Locate the cell with the specified text and output its [X, Y] center coordinate. 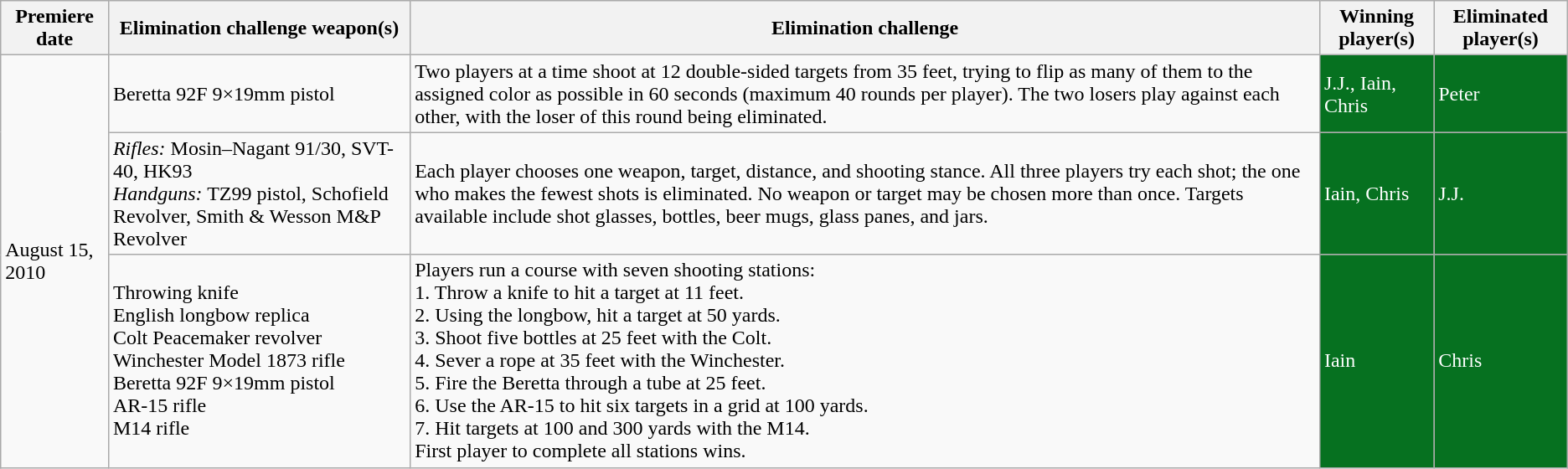
Iain, Chris [1376, 193]
Eliminated player(s) [1501, 28]
Premiere date [55, 28]
Elimination challenge [865, 28]
Iain [1376, 361]
Chris [1501, 361]
Throwing knifeEnglish longbow replicaColt Peacemaker revolverWinchester Model 1873 rifleBeretta 92F 9×19mm pistolAR-15 rifleM14 rifle [259, 361]
J.J., Iain, Chris [1376, 94]
Rifles: Mosin–Nagant 91/30, SVT-40, HK93Handguns: TZ99 pistol, Schofield Revolver, Smith & Wesson M&P Revolver [259, 193]
August 15, 2010 [55, 261]
Beretta 92F 9×19mm pistol [259, 94]
J.J. [1501, 193]
Winning player(s) [1376, 28]
Peter [1501, 94]
Elimination challenge weapon(s) [259, 28]
